Provide the (x, y) coordinate of the cell's center where the given text is located.  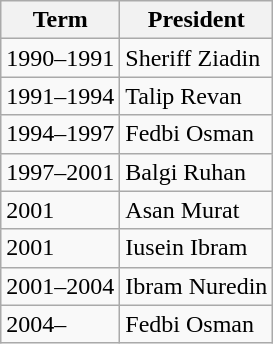
Ibram Nuredin (196, 286)
2001–2004 (60, 286)
Balgi Ruhan (196, 172)
Iusein Ibram (196, 248)
Sheriff Ziadin (196, 58)
Asan Murat (196, 210)
Term (60, 20)
1994–1997 (60, 134)
1990–1991 (60, 58)
2004– (60, 324)
Talip Revan (196, 96)
1997–2001 (60, 172)
President (196, 20)
1991–1994 (60, 96)
